Return the (x, y) coordinate for the center point of the cell that contains the specified text.  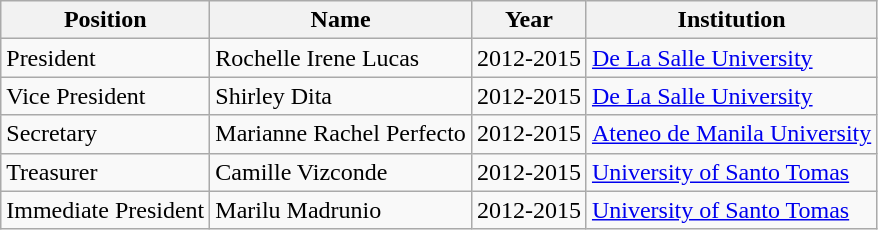
Position (106, 20)
Name (341, 20)
Ateneo de Manila University (731, 134)
Immediate President (106, 210)
Treasurer (106, 172)
Marianne Rachel Perfecto (341, 134)
Camille Vizconde (341, 172)
President (106, 58)
Institution (731, 20)
Shirley Dita (341, 96)
Secretary (106, 134)
Marilu Madrunio (341, 210)
Year (528, 20)
Vice President (106, 96)
Rochelle Irene Lucas (341, 58)
